Return the (X, Y) coordinate for the center point of the cell that contains the specified text.  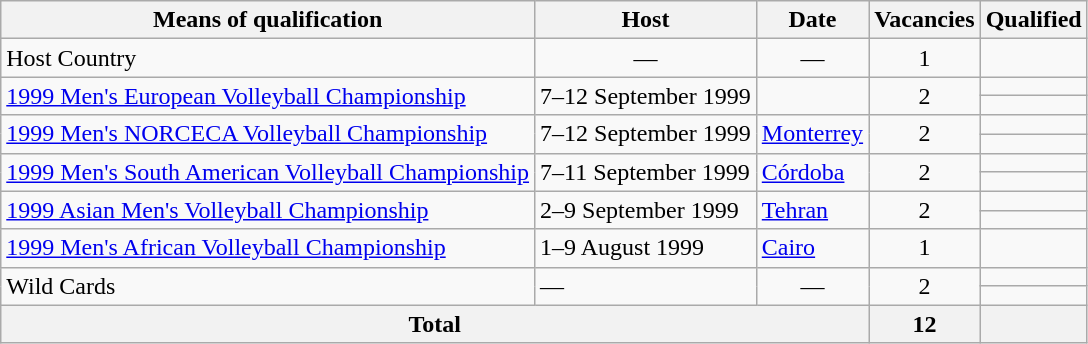
— (646, 58)
Total (435, 324)
Host (646, 20)
Vacancies (925, 20)
1999 Men's African Volleyball Championship (268, 248)
12 (925, 324)
Qualified (1034, 20)
Córdoba (812, 172)
7–11 September 1999 (646, 172)
Host Country (268, 58)
Wild Cards (268, 286)
1999 Men's NORCECA Volleyball Championship (268, 134)
1999 Men's South American Volleyball Championship (268, 172)
Tehran (812, 210)
Cairo (812, 248)
1999 Asian Men's Volleyball Championship (268, 210)
Date (812, 20)
2–9 September 1999 (646, 210)
Monterrey (812, 134)
1–9 August 1999 (646, 248)
1999 Men's European Volleyball Championship (268, 96)
Means of qualification (268, 20)
